Scan for the cell matching the given text and deliver its (X, Y) coordinate at center. 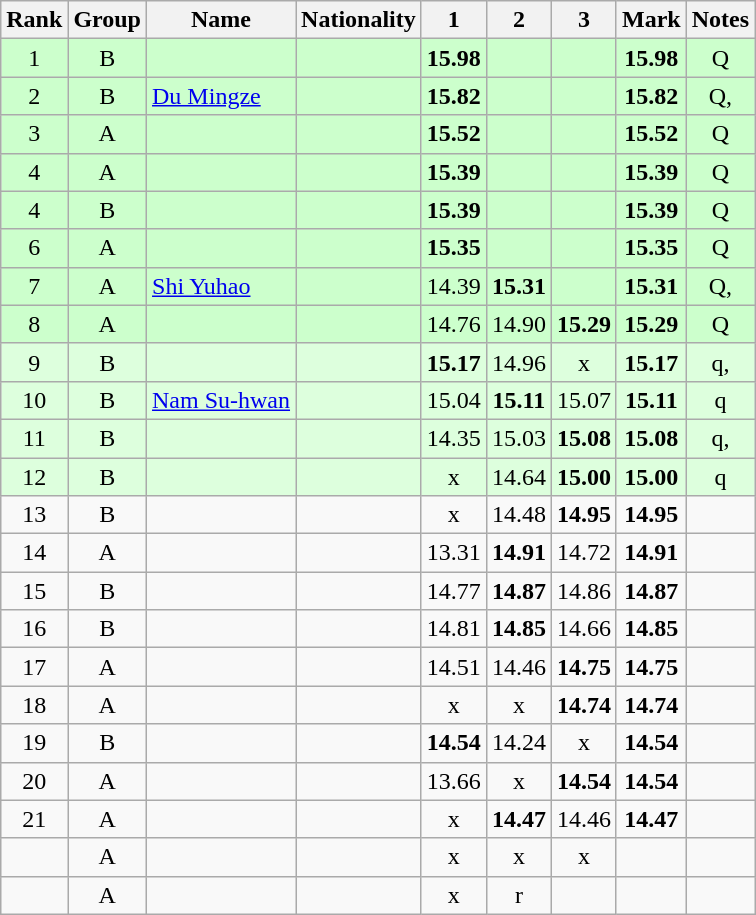
14.39 (454, 286)
Shi Yuhao (222, 286)
17 (34, 667)
14.24 (518, 743)
15.07 (584, 400)
15.04 (454, 400)
Notes (720, 20)
Name (222, 20)
Rank (34, 20)
19 (34, 743)
9 (34, 362)
Nationality (359, 20)
7 (34, 286)
14.76 (454, 324)
14.77 (454, 591)
15.03 (518, 438)
r (518, 895)
Group (108, 20)
14.81 (454, 629)
11 (34, 438)
14.64 (518, 477)
14.48 (518, 515)
Du Mingze (222, 96)
13.66 (454, 781)
6 (34, 248)
8 (34, 324)
18 (34, 705)
Nam Su-hwan (222, 400)
13 (34, 515)
13.31 (454, 553)
Mark (651, 20)
16 (34, 629)
14.51 (454, 667)
14.86 (584, 591)
14.72 (584, 553)
14.66 (584, 629)
15 (34, 591)
14 (34, 553)
10 (34, 400)
14.35 (454, 438)
12 (34, 477)
21 (34, 819)
14.96 (518, 362)
20 (34, 781)
14.90 (518, 324)
